Capture the cell that displays the provided text and extract its (X, Y) central coordinate. 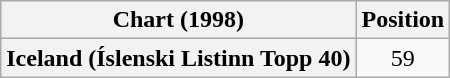
Chart (1998) (178, 20)
Iceland (Íslenski Listinn Topp 40) (178, 58)
59 (403, 58)
Position (403, 20)
